From the cell containing the given text, extract its center point as (x, y) coordinate. 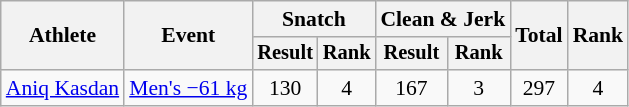
Event (188, 36)
3 (478, 88)
Total (538, 36)
130 (285, 88)
Snatch (314, 19)
Athlete (62, 36)
297 (538, 88)
Men's −61 kg (188, 88)
167 (411, 88)
Clean & Jerk (442, 19)
Aniq Kasdan (62, 88)
